For the text-containing cell, return its midpoint in (X, Y) coordinate format. 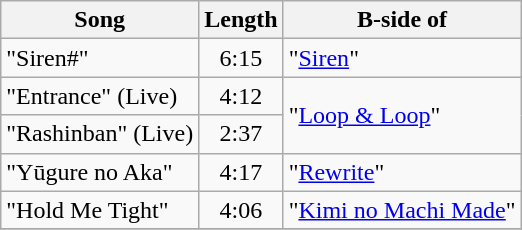
"Kimi no Machi Made" (402, 210)
Song (100, 20)
"Yūgure no Aka" (100, 172)
"Siren" (402, 58)
Length (241, 20)
4:06 (241, 210)
"Siren#" (100, 58)
4:12 (241, 96)
"Entrance" (Live) (100, 96)
6:15 (241, 58)
2:37 (241, 134)
"Rewrite" (402, 172)
"Rashinban" (Live) (100, 134)
"Loop & Loop" (402, 115)
"Hold Me Tight" (100, 210)
B-side of (402, 20)
4:17 (241, 172)
